Determine the (X, Y) coordinate at the center of the cell enclosing the given text.  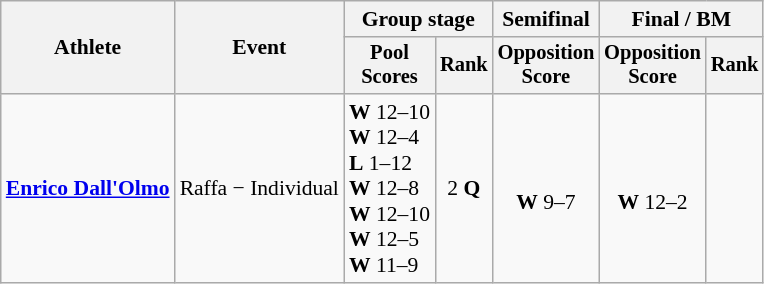
Semifinal (546, 19)
W 12–2 (652, 188)
W 12–10 W 12–4 L 1–12 W 12–8 W 12–10 W 12–5 W 11–9 (390, 188)
Athlete (88, 48)
Final / BM (681, 19)
Raffa − Individual (260, 188)
W 9–7 (546, 188)
Enrico Dall'Olmo (88, 188)
PoolScores (390, 66)
Event (260, 48)
2 Q (464, 188)
Group stage (418, 19)
